Determine the [x, y] coordinate at the center of the cell enclosing the given text.  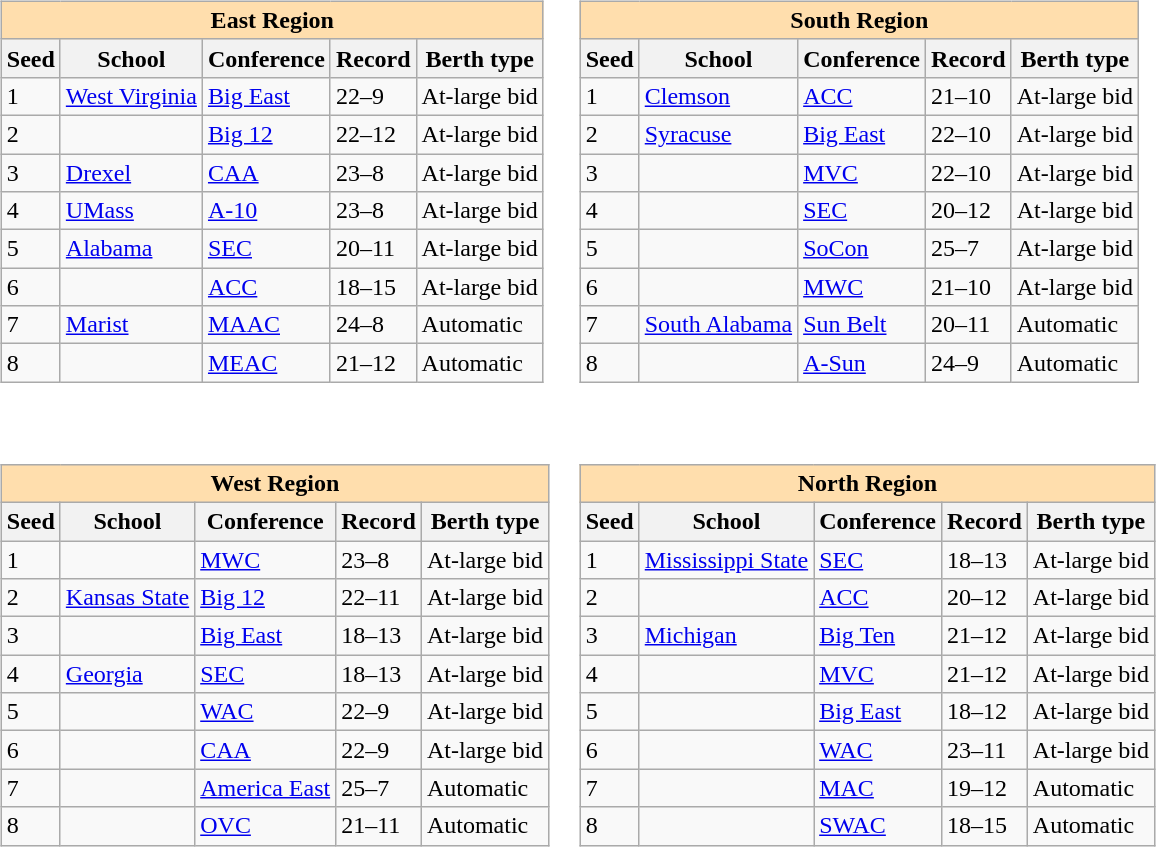
23–11 [985, 750]
22–12 [373, 134]
South Alabama [718, 325]
19–12 [985, 788]
America East [266, 788]
18–12 [985, 712]
Mississippi State [726, 559]
21–11 [379, 826]
SoCon [862, 249]
MAAC [266, 325]
Alabama [131, 249]
West Region [274, 483]
Big Ten [878, 636]
Drexel [131, 173]
MEAC [266, 363]
Sun Belt [862, 325]
SWAC [878, 826]
North Region [867, 483]
Kansas State [127, 598]
Clemson [718, 96]
Michigan [726, 636]
South Region [859, 20]
A-Sun [862, 363]
22–11 [379, 598]
Georgia [127, 674]
OVC [266, 826]
West Virginia [131, 96]
Syracuse [718, 134]
UMass [131, 211]
MAC [878, 788]
A-10 [266, 211]
Marist [131, 325]
East Region [272, 20]
24–8 [373, 325]
24–9 [969, 363]
